Provide the [x, y] coordinate of the cell's center where the given text is located.  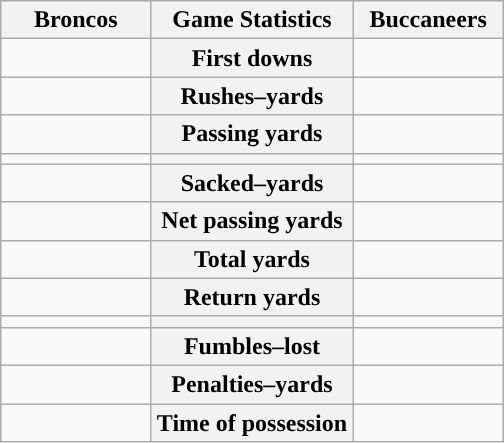
Fumbles–lost [252, 346]
Buccaneers [428, 20]
Return yards [252, 297]
Net passing yards [252, 221]
First downs [252, 58]
Game Statistics [252, 20]
Penalties–yards [252, 384]
Broncos [76, 20]
Rushes–yards [252, 96]
Time of possession [252, 423]
Passing yards [252, 134]
Total yards [252, 259]
Sacked–yards [252, 183]
